Output the (x, y) coordinate of the center of the cell containing the given text.  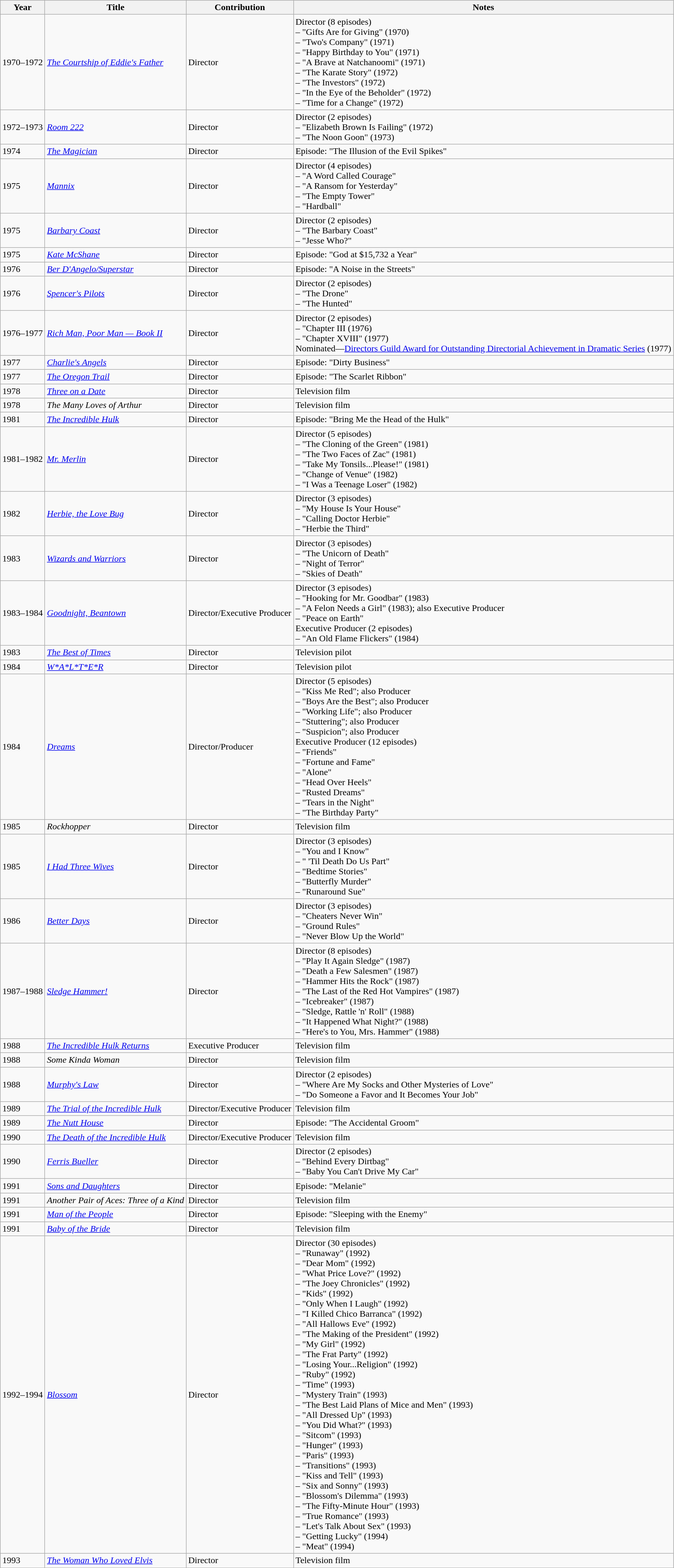
Episode: "The Illusion of the Evil Spikes" (483, 151)
1986 (22, 921)
The Woman Who Loved Elvis (115, 1561)
Episode: "The Accidental Groom" (483, 1123)
Director (2 episodes)– "The Drone"– "The Hunted" (483, 293)
Room 222 (115, 127)
Barbary Coast (115, 230)
Herbie, the Love Bug (115, 514)
Ferris Bueller (115, 1162)
Mr. Merlin (115, 459)
Wizards and Warriors (115, 558)
1976–1977 (22, 333)
Sledge Hammer! (115, 991)
Rockhopper (115, 827)
Notes (483, 7)
1970–1972 (22, 62)
Some Kinda Woman (115, 1060)
Baby of the Bride (115, 1229)
The Incredible Hulk Returns (115, 1045)
Ber D'Angelo/Superstar (115, 269)
Contribution (240, 7)
Director (4 episodes)– "A Word Called Courage"– "A Ransom for Yesterday"– "The Empty Tower"– "Hardball" (483, 186)
Charlie's Angels (115, 362)
The Courtship of Eddie's Father (115, 62)
W*A*L*T*E*R (115, 667)
Another Pair of Aces: Three of a Kind (115, 1200)
The Death of the Incredible Hulk (115, 1137)
The Many Loves of Arthur (115, 405)
Title (115, 7)
1981 (22, 420)
The Oregon Trail (115, 376)
Episode: "Dirty Business" (483, 362)
The Incredible Hulk (115, 420)
Director (2 episodes)– "Where Are My Socks and Other Mysteries of Love"– "Do Someone a Favor and It Becomes Your Job" (483, 1084)
Director (3 episodes)– "My House Is Your House"– "Calling Doctor Herbie"– "Herbie the Third" (483, 514)
Episode: "Bring Me the Head of the Hulk" (483, 420)
1972–1973 (22, 127)
1983–1984 (22, 613)
Executive Producer (240, 1045)
Episode: "The Scarlet Ribbon" (483, 376)
Better Days (115, 921)
Spencer's Pilots (115, 293)
1992–1994 (22, 1395)
Director (3 episodes)– "Cheaters Never Win"– "Ground Rules"– "Never Blow Up the World" (483, 921)
The Trial of the Incredible Hulk (115, 1109)
1982 (22, 514)
The Best of Times (115, 653)
Episode: "Sleeping with the Enemy" (483, 1214)
Episode: "Melanie" (483, 1186)
Mannix (115, 186)
I Had Three Wives (115, 866)
Dreams (115, 747)
Blossom (115, 1395)
Rich Man, Poor Man — Book II (115, 333)
Sons and Daughters (115, 1186)
Murphy's Law (115, 1084)
Man of the People (115, 1214)
1987–1988 (22, 991)
Director (3 episodes)– "You and I Know"– " 'Til Death Do Us Part"– "Bedtime Stories"– "Butterfly Murder"– "Runaround Sue" (483, 866)
Episode: "A Noise in the Streets" (483, 269)
Three on a Date (115, 391)
Director (2 episodes)– "Behind Every Dirtbag"– "Baby You Can't Drive My Car" (483, 1162)
Director/Producer (240, 747)
Year (22, 7)
1974 (22, 151)
The Nutt House (115, 1123)
Director (2 episodes)– "The Barbary Coast"– "Jesse Who?" (483, 230)
Episode: "God at $15,732 a Year" (483, 255)
The Magician (115, 151)
Director (2 episodes)– "Elizabeth Brown Is Failing" (1972)– "The Noon Goon" (1973) (483, 127)
1993 (22, 1561)
Kate McShane (115, 255)
1981–1982 (22, 459)
Goodnight, Beantown (115, 613)
Director (3 episodes)– "The Unicorn of Death"– "Night of Terror"– "Skies of Death" (483, 558)
